Scan for the cell matching the given text and deliver its [X, Y] coordinate at center. 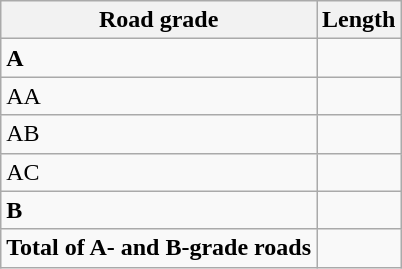
Road grade [159, 20]
AB [159, 134]
AA [159, 96]
B [159, 210]
A [159, 58]
Total of A- and B-grade roads [159, 248]
Length [359, 20]
AC [159, 172]
